Locate the cell with the specified text and output its [x, y] center coordinate. 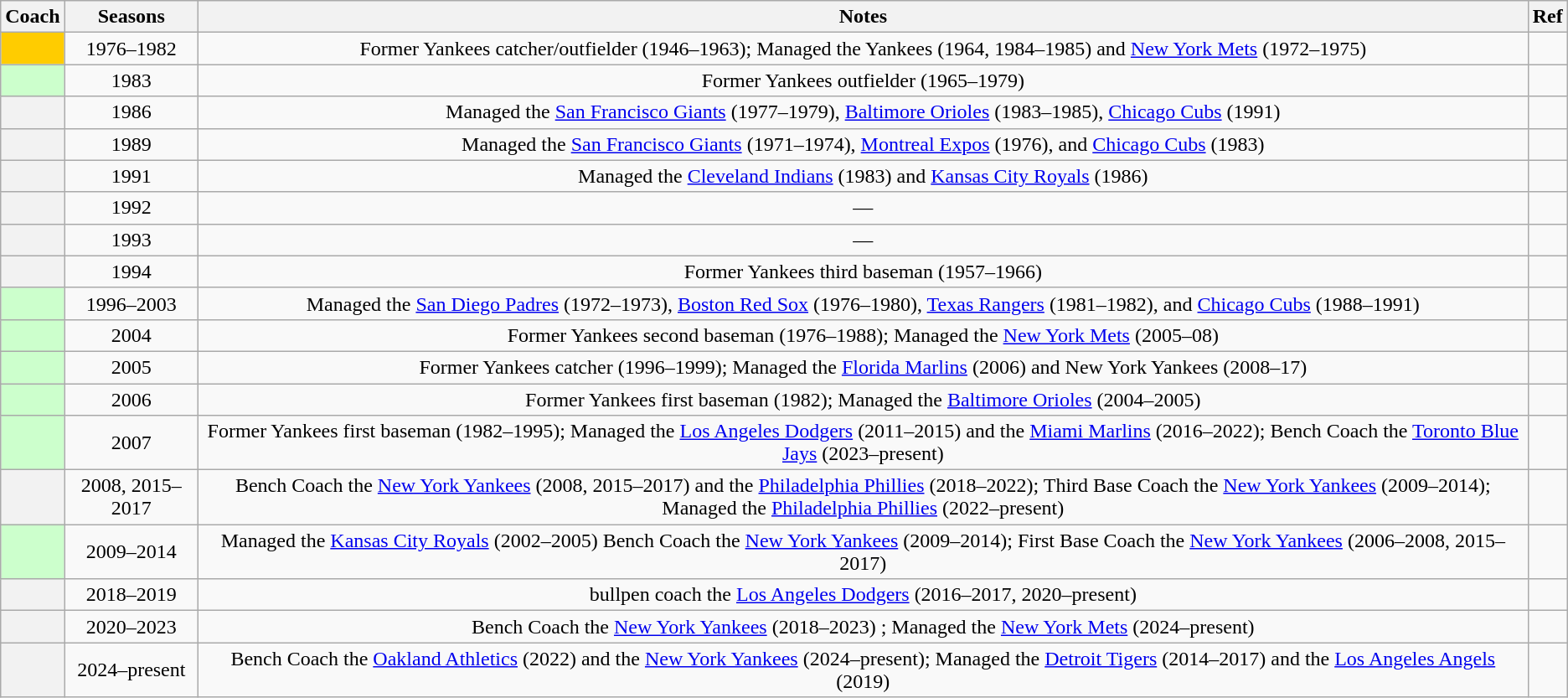
1989 [131, 144]
2008, 2015–2017 [131, 498]
Former Yankees catcher/outfielder (1946–1963); Managed the Yankees (1964, 1984–1985) and New York Mets (1972–1975) [863, 49]
2004 [131, 335]
Former Yankees outfielder (1965–1979) [863, 80]
Managed the San Diego Padres (1972–1973), Boston Red Sox (1976–1980), Texas Rangers (1981–1982), and Chicago Cubs (1988–1991) [863, 303]
2005 [131, 367]
1993 [131, 240]
Coach [33, 17]
Managed the Kansas City Royals (2002–2005) Bench Coach the New York Yankees (2009–2014); First Base Coach the New York Yankees (2006–2008, 2015–2017) [863, 551]
1983 [131, 80]
1991 [131, 176]
Seasons [131, 17]
1976–1982 [131, 49]
Managed the Cleveland Indians (1983) and Kansas City Royals (1986) [863, 176]
bullpen coach the Los Angeles Dodgers (2016–2017, 2020–present) [863, 595]
1996–2003 [131, 303]
Former Yankees second baseman (1976–1988); Managed the New York Mets (2005–08) [863, 335]
Notes [863, 17]
2006 [131, 400]
Former Yankees catcher (1996–1999); Managed the Florida Marlins (2006) and New York Yankees (2008–17) [863, 367]
Bench Coach the New York Yankees (2018–2023) ; Managed the New York Mets (2024–present) [863, 627]
2020–2023 [131, 627]
Former Yankees third baseman (1957–1966) [863, 271]
1994 [131, 271]
Managed the San Francisco Giants (1971–1974), Montreal Expos (1976), and Chicago Cubs (1983) [863, 144]
2009–2014 [131, 551]
Ref [1548, 17]
1992 [131, 208]
2007 [131, 442]
Managed the San Francisco Giants (1977–1979), Baltimore Orioles (1983–1985), Chicago Cubs (1991) [863, 112]
Former Yankees first baseman (1982); Managed the Baltimore Orioles (2004–2005) [863, 400]
2024–present [131, 670]
1986 [131, 112]
2018–2019 [131, 595]
